Search for the cell housing the specified text and yield its [x, y] center coordinate. 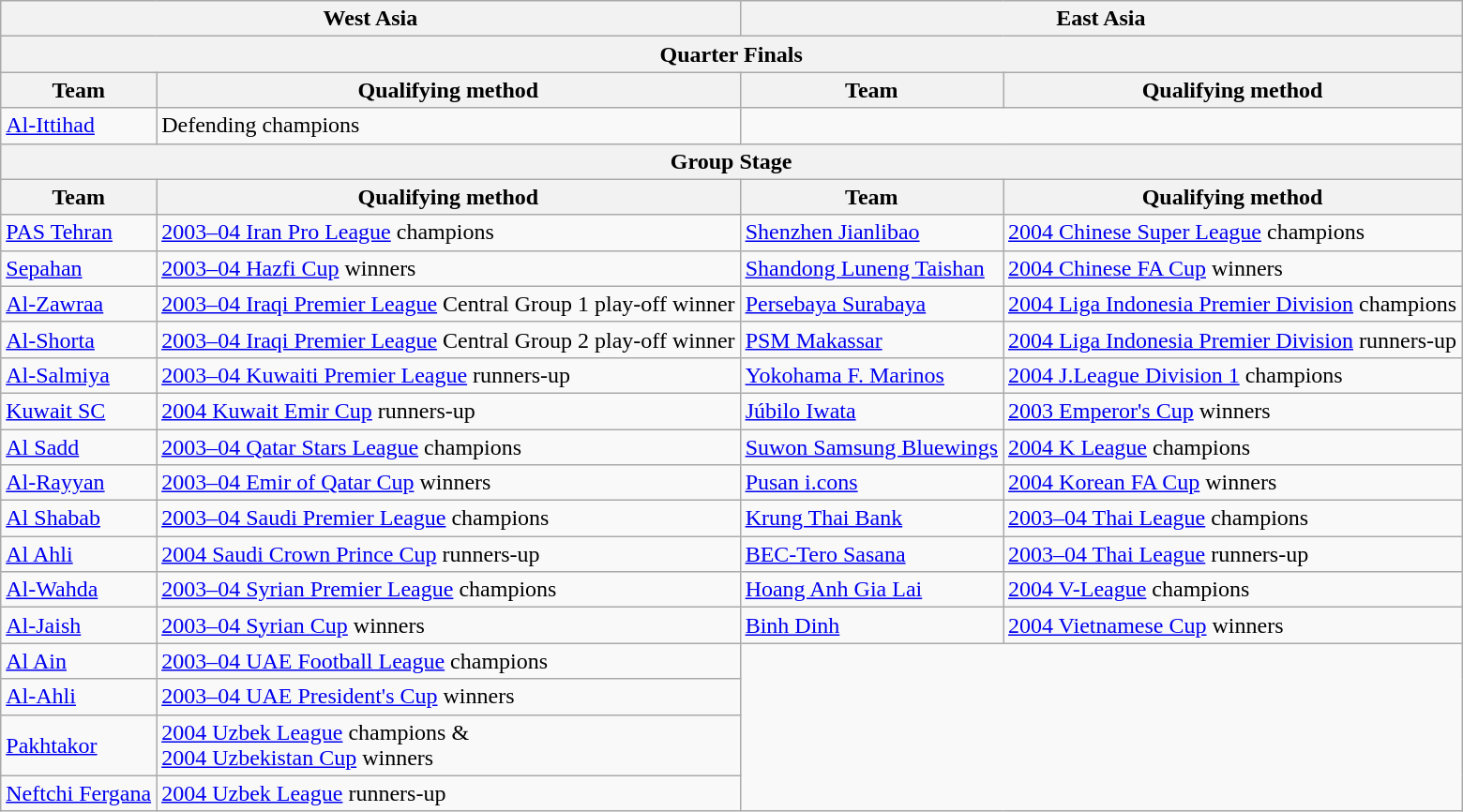
2004 Liga Indonesia Premier Division champions [1232, 304]
Shenzhen Jianlibao [871, 233]
Neftchi Fergana [79, 793]
2004 Korean FA Cup winners [1232, 483]
2003–04 Iran Pro League champions [448, 233]
BEC-Tero Sasana [871, 554]
Al-Ahli [79, 697]
West Asia [370, 19]
2004 Uzbek League runners-up [448, 793]
Pakhtakor [79, 744]
2003–04 Thai League champions [1232, 519]
Al Ahli [79, 554]
2004 Chinese Super League champions [1232, 233]
2004 K League champions [1232, 447]
Hoang Anh Gia Lai [871, 590]
PSM Makassar [871, 339]
2003–04 Iraqi Premier League Central Group 2 play-off winner [448, 339]
Júbilo Iwata [871, 411]
Sepahan [79, 268]
2003–04 Syrian Cup winners [448, 625]
2003–04 Syrian Premier League champions [448, 590]
Suwon Samsung Bluewings [871, 447]
2004 Uzbek League champions &2004 Uzbekistan Cup winners [448, 744]
Al Ain [79, 661]
Krung Thai Bank [871, 519]
Al-Wahda [79, 590]
Quarter Finals [731, 54]
Binh Dinh [871, 625]
Pusan i.cons [871, 483]
2004 V-League champions [1232, 590]
2003–04 Thai League runners-up [1232, 554]
2003–04 Emir of Qatar Cup winners [448, 483]
Al-Salmiya [79, 375]
2003–04 UAE Football League champions [448, 661]
2003–04 Kuwaiti Premier League runners-up [448, 375]
2004 Kuwait Emir Cup runners-up [448, 411]
Al-Jaish [79, 625]
East Asia [1101, 19]
2004 Liga Indonesia Premier Division runners-up [1232, 339]
PAS Tehran [79, 233]
Al-Ittihad [79, 126]
2004 Vietnamese Cup winners [1232, 625]
Shandong Luneng Taishan [871, 268]
2003–04 UAE President's Cup winners [448, 697]
2003–04 Hazfi Cup winners [448, 268]
Defending champions [448, 126]
Al-Rayyan [79, 483]
Kuwait SC [79, 411]
2004 J.League Division 1 champions [1232, 375]
2003–04 Qatar Stars League champions [448, 447]
2004 Chinese FA Cup winners [1232, 268]
Yokohama F. Marinos [871, 375]
Al-Zawraa [79, 304]
2003–04 Iraqi Premier League Central Group 1 play-off winner [448, 304]
2003 Emperor's Cup winners [1232, 411]
Al Sadd [79, 447]
Persebaya Surabaya [871, 304]
2003–04 Saudi Premier League champions [448, 519]
Al Shabab [79, 519]
Al-Shorta [79, 339]
2004 Saudi Crown Prince Cup runners-up [448, 554]
Group Stage [731, 161]
